Return the [X, Y] coordinate for the center point of the cell that contains the specified text.  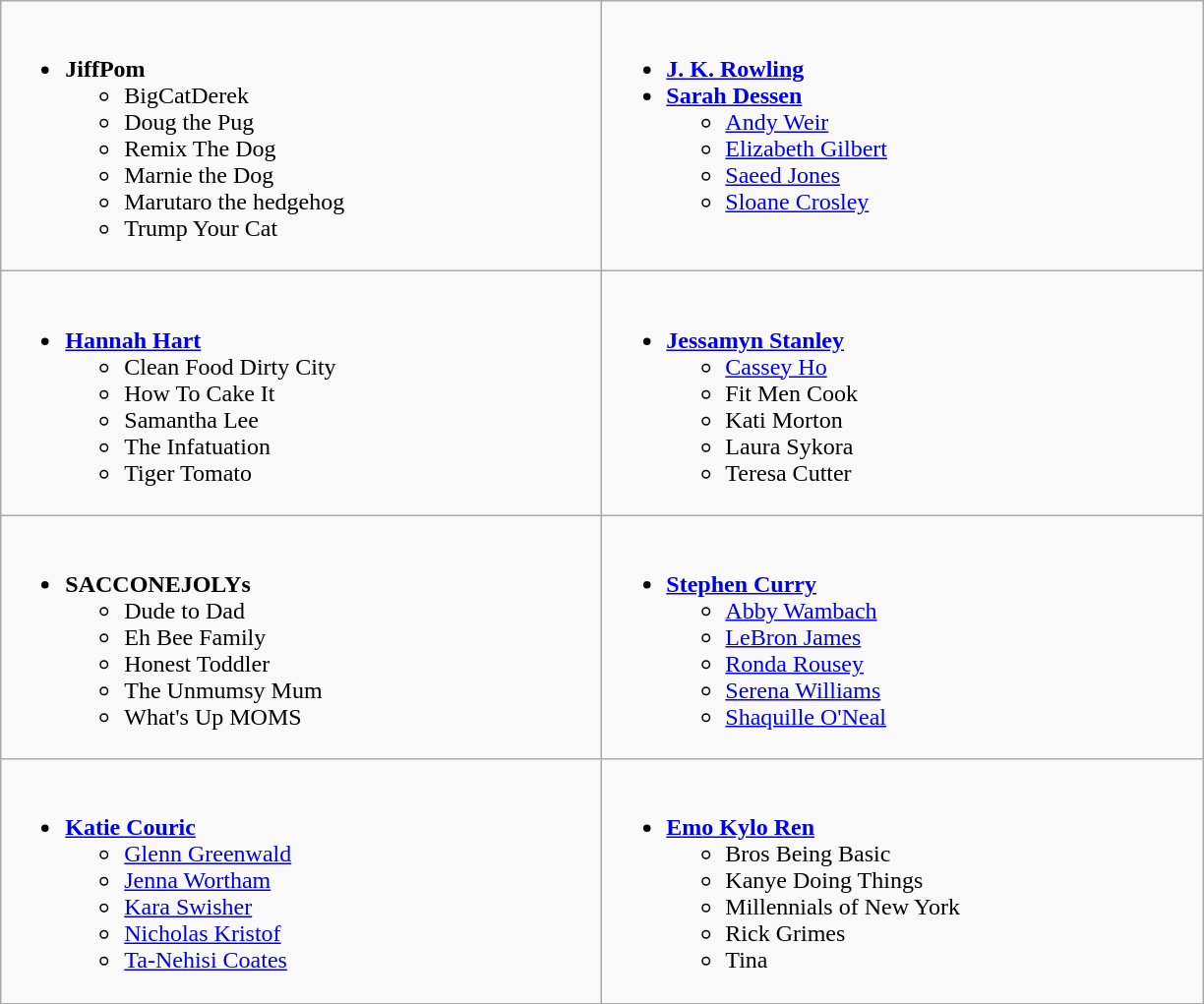
JiffPomBigCatDerekDoug the PugRemix The DogMarnie the DogMarutaro the hedgehogTrump Your Cat [301, 136]
Emo Kylo RenBros Being BasicKanye Doing ThingsMillennials of New YorkRick GrimesTina [903, 881]
J. K. RowlingSarah DessenAndy WeirElizabeth GilbertSaeed JonesSloane Crosley [903, 136]
SACCONEJOLYsDude to DadEh Bee FamilyHonest ToddlerThe Unmumsy MumWhat's Up MOMS [301, 637]
Stephen CurryAbby WambachLeBron JamesRonda RouseySerena WilliamsShaquille O'Neal [903, 637]
Hannah HartClean Food Dirty CityHow To Cake ItSamantha LeeThe InfatuationTiger Tomato [301, 393]
Katie CouricGlenn GreenwaldJenna WorthamKara SwisherNicholas KristofTa-Nehisi Coates [301, 881]
Jessamyn StanleyCassey HoFit Men CookKati MortonLaura SykoraTeresa Cutter [903, 393]
